Capture the cell that displays the provided text and extract its [x, y] central coordinate. 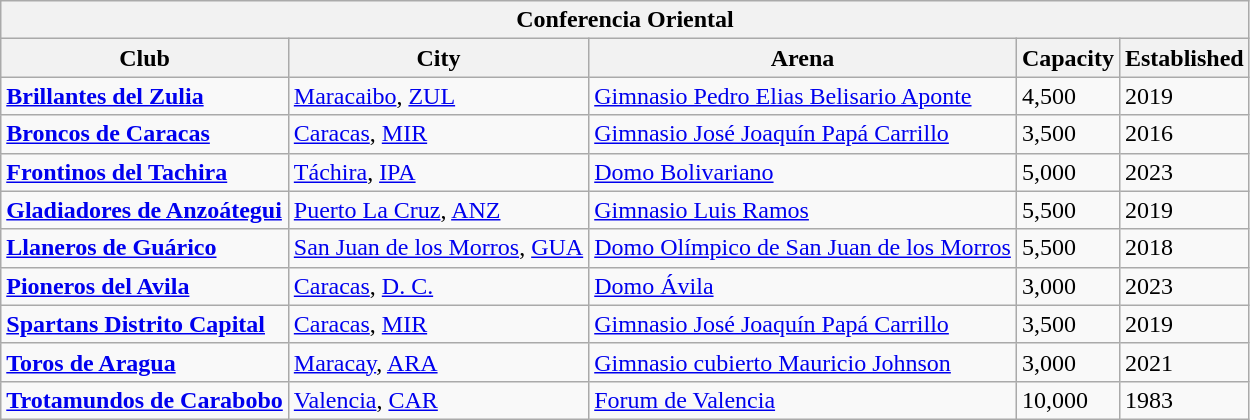
5,000 [1068, 172]
Gimnasio Luis Ramos [803, 210]
San Juan de los Morros, GUA [438, 248]
Domo Olímpico de San Juan de los Morros [803, 248]
Pioneros del Avila [145, 286]
Established [1184, 58]
Llaneros de Guárico [145, 248]
Toros de Aragua [145, 362]
Forum de Valencia [803, 400]
Capacity [1068, 58]
4,500 [1068, 96]
Gladiadores de Anzoátegui [145, 210]
Táchira, IPA [438, 172]
Gimnasio Pedro Elias Belisario Aponte [803, 96]
Spartans Distrito Capital [145, 324]
Maracaibo, ZUL [438, 96]
1983 [1184, 400]
Domo Ávila [803, 286]
Valencia, CAR [438, 400]
Maracay, ARA [438, 362]
Arena [803, 58]
Conferencia Oriental [625, 20]
2018 [1184, 248]
Broncos de Caracas [145, 134]
Caracas, D. C. [438, 286]
Domo Bolivariano [803, 172]
Puerto La Cruz, ANZ [438, 210]
Trotamundos de Carabobo [145, 400]
City [438, 58]
Gimnasio cubierto Mauricio Johnson [803, 362]
Brillantes del Zulia [145, 96]
2021 [1184, 362]
Club [145, 58]
2016 [1184, 134]
Frontinos del Tachira [145, 172]
10,000 [1068, 400]
